For the text-containing cell, return its midpoint in [x, y] coordinate format. 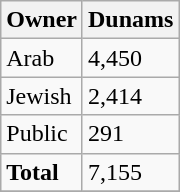
7,155 [130, 172]
Dunams [130, 20]
Jewish [42, 96]
4,450 [130, 58]
Arab [42, 58]
Owner [42, 20]
291 [130, 134]
2,414 [130, 96]
Total [42, 172]
Public [42, 134]
